Identify which cell holds the provided text, then report its [X, Y] central coordinate. 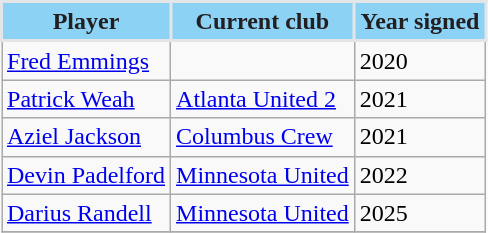
Player [86, 22]
2025 [420, 213]
Year signed [420, 22]
Current club [263, 22]
2022 [420, 175]
Fred Emmings [86, 60]
Darius Randell [86, 213]
Columbus Crew [263, 137]
Patrick Weah [86, 99]
Devin Padelford [86, 175]
Atlanta United 2 [263, 99]
2020 [420, 60]
Aziel Jackson [86, 137]
